Pinpoint the cell where the given text exists, returning its [x, y] midpoint coordinate. 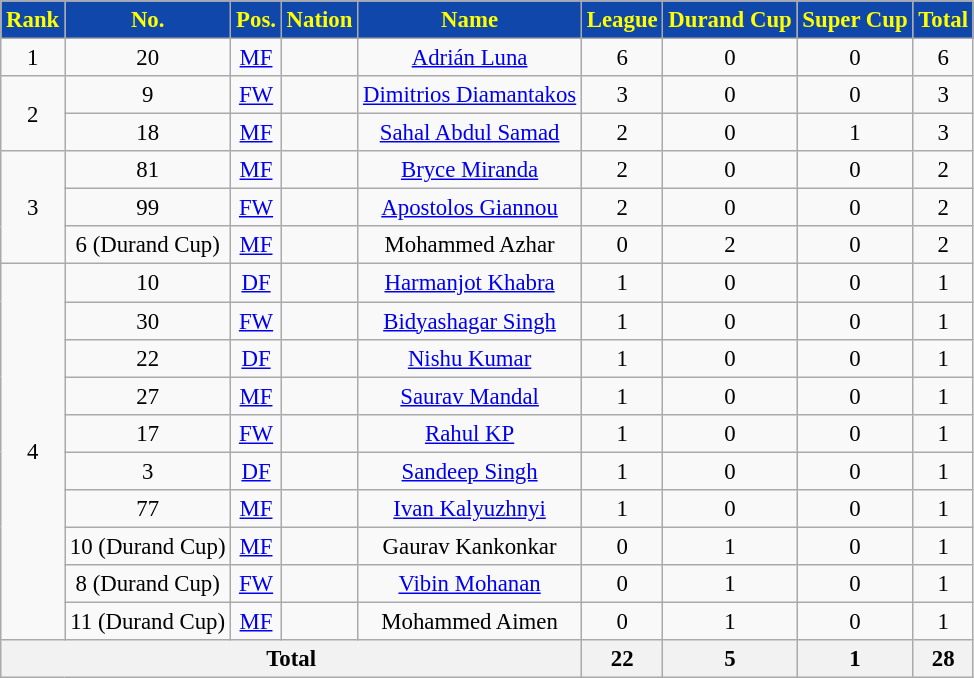
Apostolos Giannou [470, 208]
10 (Durand Cup) [148, 546]
Dimitrios Diamantakos [470, 95]
Vibin Mohanan [470, 584]
No. [148, 20]
20 [148, 58]
Durand Cup [730, 20]
4 [33, 452]
8 (Durand Cup) [148, 584]
77 [148, 509]
Rank [33, 20]
5 [730, 659]
Pos. [256, 20]
Nishu Kumar [470, 358]
Saurav Mandal [470, 396]
18 [148, 133]
10 [148, 283]
11 (Durand Cup) [148, 621]
Nation [319, 20]
27 [148, 396]
6 (Durand Cup) [148, 245]
Mohammed Azhar [470, 245]
Adrián Luna [470, 58]
28 [943, 659]
Bryce Miranda [470, 170]
Rahul KP [470, 433]
Mohammed Aimen [470, 621]
Harmanjot Khabra [470, 283]
30 [148, 321]
9 [148, 95]
Gaurav Kankonkar [470, 546]
99 [148, 208]
League [622, 20]
Name [470, 20]
Sahal Abdul Samad [470, 133]
Ivan Kalyuzhnyi [470, 509]
Sandeep Singh [470, 471]
Bidyashagar Singh [470, 321]
17 [148, 433]
81 [148, 170]
Super Cup [855, 20]
